Scan for the cell matching the given text and deliver its [X, Y] coordinate at center. 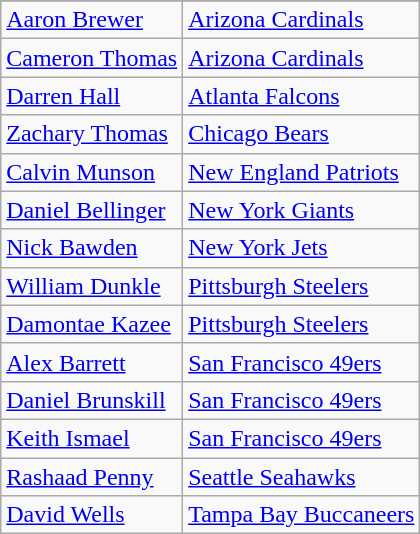
Aaron Brewer [92, 20]
Damontae Kazee [92, 324]
Nick Bawden [92, 248]
Keith Ismael [92, 438]
New York Jets [302, 248]
Cameron Thomas [92, 58]
New England Patriots [302, 172]
Calvin Munson [92, 172]
William Dunkle [92, 286]
Daniel Bellinger [92, 210]
Chicago Bears [302, 134]
David Wells [92, 515]
Rashaad Penny [92, 477]
Darren Hall [92, 96]
Seattle Seahawks [302, 477]
Tampa Bay Buccaneers [302, 515]
New York Giants [302, 210]
Atlanta Falcons [302, 96]
Daniel Brunskill [92, 400]
Alex Barrett [92, 362]
Zachary Thomas [92, 134]
